Provide the [X, Y] coordinate of the cell's center where the given text is located.  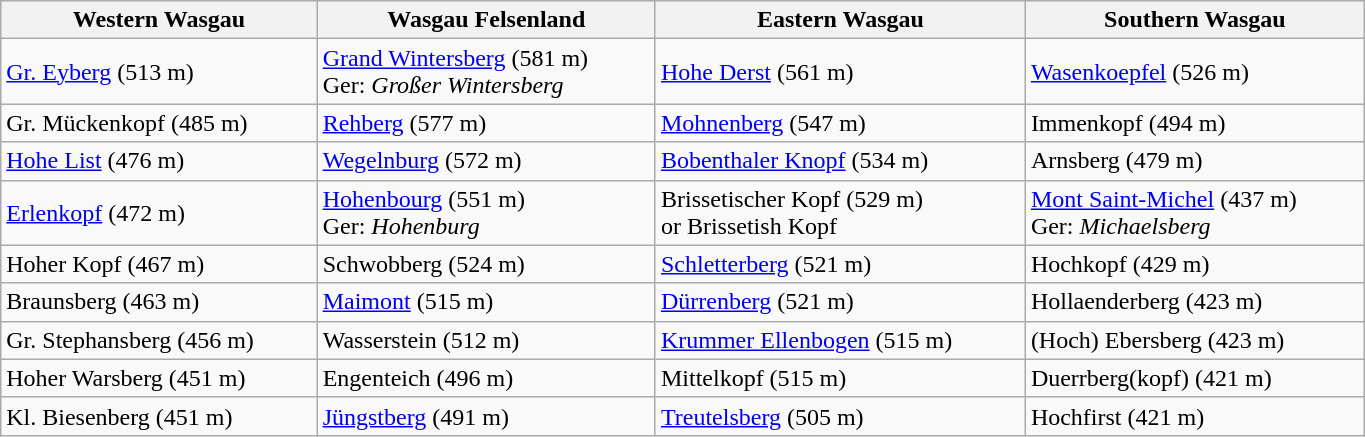
Hoher Warsberg (451 m) [159, 378]
Rehberg (577 m) [486, 123]
Duerrberg(kopf) (421 m) [1194, 378]
Jüngstberg (491 m) [486, 416]
Mont Saint-Michel (437 m) Ger: Michaelsberg [1194, 212]
Schletterberg (521 m) [840, 264]
Hochkopf (429 m) [1194, 264]
Arnsberg (479 m) [1194, 161]
Gr. Stephansberg (456 m) [159, 340]
Bobenthaler Knopf (534 m) [840, 161]
Krummer Ellenbogen (515 m) [840, 340]
Gr. Eyberg (513 m) [159, 72]
Kl. Biesenberg (451 m) [159, 416]
Hohe List (476 m) [159, 161]
(Hoch) Ebersberg (423 m) [1194, 340]
Erlenkopf (472 m) [159, 212]
Hoher Kopf (467 m) [159, 264]
Maimont (515 m) [486, 302]
Immenkopf (494 m) [1194, 123]
Western Wasgau [159, 20]
Hohenbourg (551 m) Ger: Hohenburg [486, 212]
Hochfirst (421 m) [1194, 416]
Braunsberg (463 m) [159, 302]
Schwobberg (524 m) [486, 264]
Eastern Wasgau [840, 20]
Wasenkoepfel (526 m) [1194, 72]
Hollaenderberg (423 m) [1194, 302]
Southern Wasgau [1194, 20]
Dürrenberg (521 m) [840, 302]
Engenteich (496 m) [486, 378]
Wegelnburg (572 m) [486, 161]
Hohe Derst (561 m) [840, 72]
Wasgau Felsenland [486, 20]
Grand Wintersberg (581 m) Ger: Großer Wintersberg [486, 72]
Treutelsberg (505 m) [840, 416]
Gr. Mückenkopf (485 m) [159, 123]
Wasserstein (512 m) [486, 340]
Mohnenberg (547 m) [840, 123]
Brissetischer Kopf (529 m)or Brissetish Kopf [840, 212]
Mittelkopf (515 m) [840, 378]
